Determine the [x, y] coordinate at the center of the cell enclosing the given text.  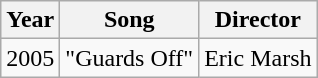
"Guards Off" [130, 58]
Eric Marsh [258, 58]
Song [130, 20]
Year [30, 20]
Director [258, 20]
2005 [30, 58]
